Determine the [X, Y] coordinate at the center of the cell enclosing the given text.  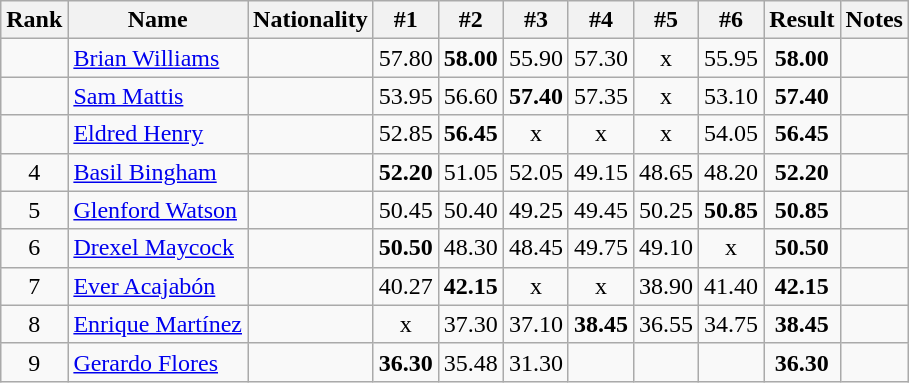
41.40 [732, 286]
37.30 [470, 324]
Result [802, 20]
Glenford Watson [158, 210]
57.30 [600, 58]
37.10 [536, 324]
Basil Bingham [158, 172]
48.65 [666, 172]
Brian Williams [158, 58]
9 [34, 362]
Ever Acajabón [158, 286]
57.80 [406, 58]
38.90 [666, 286]
49.15 [600, 172]
Name [158, 20]
35.48 [470, 362]
5 [34, 210]
49.25 [536, 210]
4 [34, 172]
7 [34, 286]
#2 [470, 20]
50.45 [406, 210]
48.30 [470, 248]
Drexel Maycock [158, 248]
52.85 [406, 134]
50.40 [470, 210]
49.45 [600, 210]
54.05 [732, 134]
6 [34, 248]
48.45 [536, 248]
Gerardo Flores [158, 362]
57.35 [600, 96]
#4 [600, 20]
Nationality [311, 20]
53.10 [732, 96]
Rank [34, 20]
8 [34, 324]
50.25 [666, 210]
#6 [732, 20]
53.95 [406, 96]
49.75 [600, 248]
48.20 [732, 172]
Notes [874, 20]
#1 [406, 20]
40.27 [406, 286]
56.60 [470, 96]
49.10 [666, 248]
55.95 [732, 58]
#5 [666, 20]
Sam Mattis [158, 96]
#3 [536, 20]
34.75 [732, 324]
Eldred Henry [158, 134]
55.90 [536, 58]
Enrique Martínez [158, 324]
31.30 [536, 362]
51.05 [470, 172]
52.05 [536, 172]
36.55 [666, 324]
